Output the (x, y) coordinate of the center of the cell containing the given text.  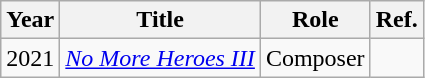
Role (315, 20)
No More Heroes III (160, 58)
Year (30, 20)
Composer (315, 58)
Ref. (396, 20)
2021 (30, 58)
Title (160, 20)
